Extract the (x, y) coordinate from the center of the cell holding the provided text.  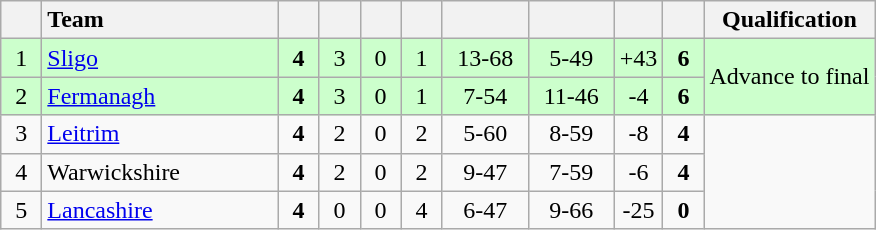
9-47 (485, 172)
5 (22, 210)
6-47 (485, 210)
-8 (638, 134)
13-68 (485, 58)
7-54 (485, 96)
Advance to final (790, 77)
Fermanagh (160, 96)
5-49 (571, 58)
5-60 (485, 134)
-4 (638, 96)
+43 (638, 58)
11-46 (571, 96)
8-59 (571, 134)
Leitrim (160, 134)
7-59 (571, 172)
Team (160, 20)
9-66 (571, 210)
Qualification (790, 20)
-25 (638, 210)
Warwickshire (160, 172)
Lancashire (160, 210)
-6 (638, 172)
Sligo (160, 58)
